Determine the (X, Y) coordinate at the center of the cell enclosing the given text.  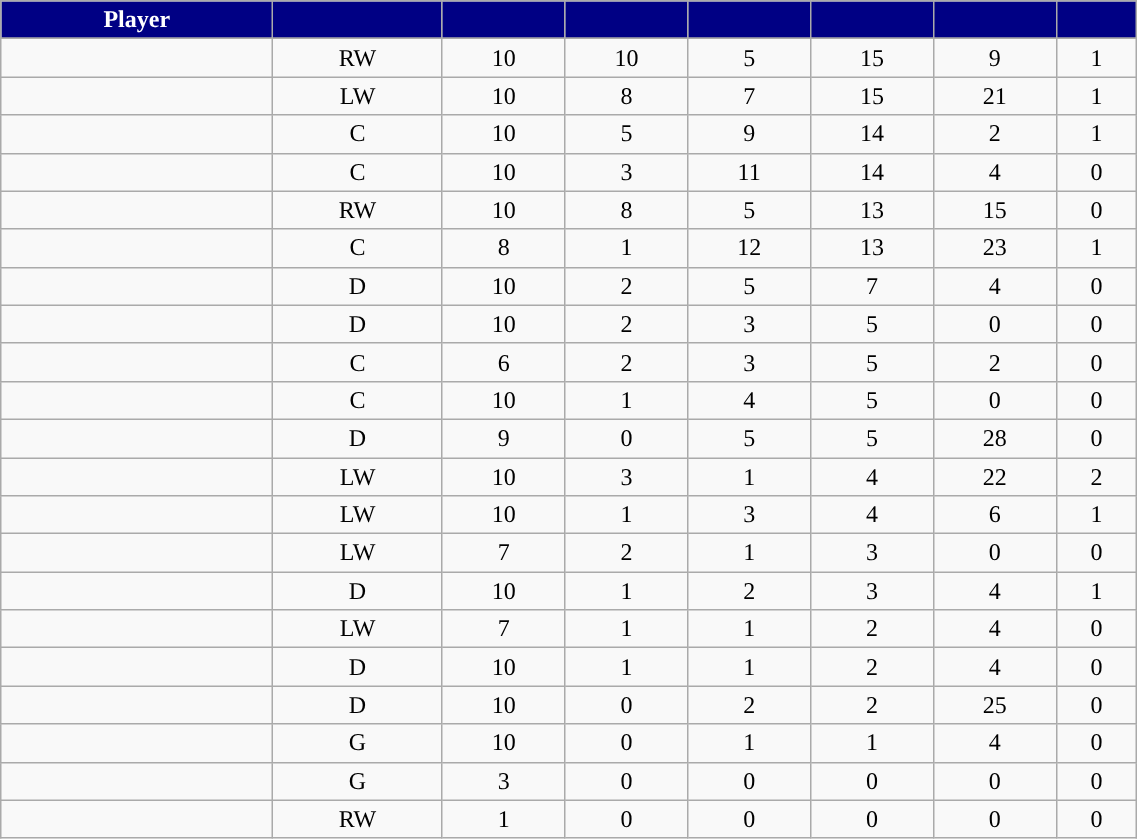
25 (994, 705)
28 (994, 438)
23 (994, 248)
21 (994, 96)
11 (750, 172)
22 (994, 477)
12 (750, 248)
Player (137, 20)
